Locate the cell with the specified text and output its (X, Y) center coordinate. 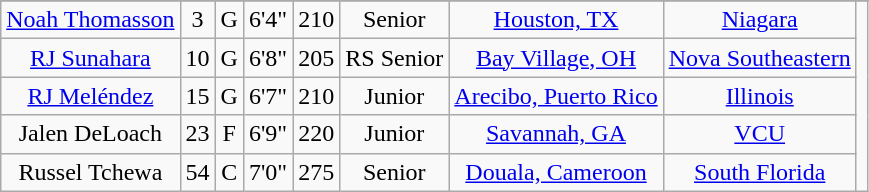
Douala, Cameroon (556, 172)
Nova Southeastern (760, 58)
VCU (760, 134)
10 (198, 58)
15 (198, 96)
6'4" (268, 20)
Savannah, GA (556, 134)
Niagara (760, 20)
275 (316, 172)
RJ Meléndez (90, 96)
6'7" (268, 96)
Noah Thomasson (90, 20)
C (229, 172)
54 (198, 172)
Jalen DeLoach (90, 134)
7'0" (268, 172)
F (229, 134)
RJ Sunahara (90, 58)
Illinois (760, 96)
Arecibo, Puerto Rico (556, 96)
Houston, TX (556, 20)
Bay Village, OH (556, 58)
220 (316, 134)
Russel Tchewa (90, 172)
RS Senior (394, 58)
3 (198, 20)
6'9" (268, 134)
6'8" (268, 58)
205 (316, 58)
South Florida (760, 172)
23 (198, 134)
